Search for the cell housing the specified text and yield its (X, Y) center coordinate. 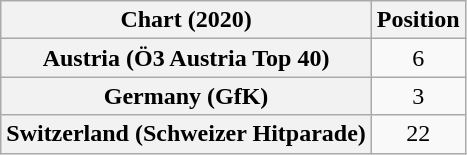
22 (418, 134)
3 (418, 96)
Germany (GfK) (186, 96)
Position (418, 20)
Austria (Ö3 Austria Top 40) (186, 58)
Chart (2020) (186, 20)
6 (418, 58)
Switzerland (Schweizer Hitparade) (186, 134)
